Return the (x, y) coordinate for the center point of the cell that contains the specified text.  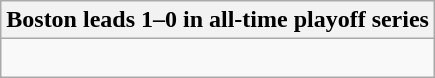
Boston leads 1–0 in all-time playoff series (218, 20)
